Provide the (x, y) coordinate of the cell's center where the given text is located.  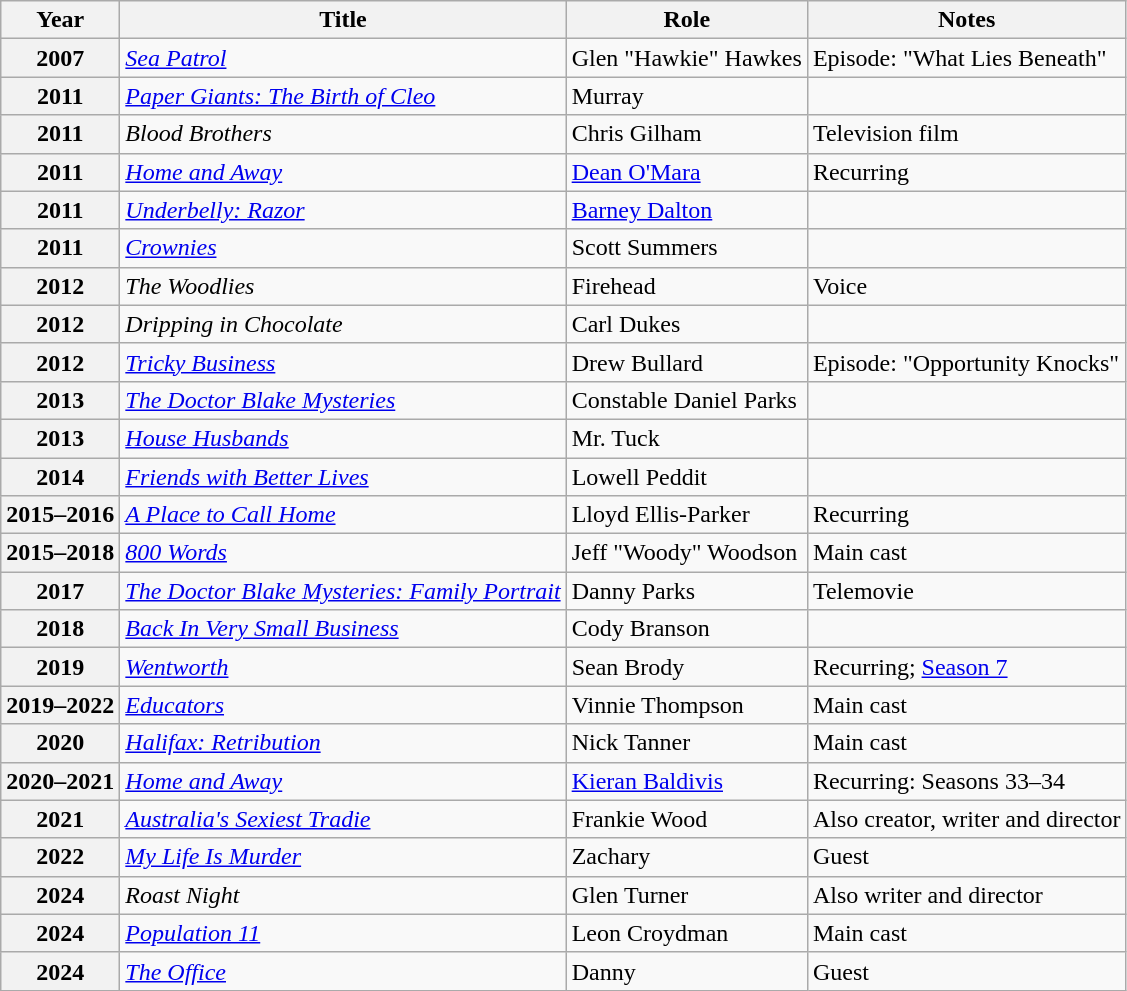
Jeff "Woody" Woodson (686, 553)
Also creator, writer and director (966, 819)
Television film (966, 134)
Zachary (686, 857)
2019 (60, 667)
Dripping in Chocolate (343, 324)
Lowell Peddit (686, 477)
Halifax: Retribution (343, 743)
Title (343, 20)
The Doctor Blake Mysteries: Family Portrait (343, 591)
Sea Patrol (343, 58)
2021 (60, 819)
Glen Turner (686, 895)
Cody Branson (686, 629)
Drew Bullard (686, 362)
Recurring: Seasons 33–34 (966, 781)
Constable Daniel Parks (686, 400)
2022 (60, 857)
2018 (60, 629)
Voice (966, 286)
Year (60, 20)
Barney Dalton (686, 210)
Paper Giants: The Birth of Cleo (343, 96)
Friends with Better Lives (343, 477)
Episode: "Opportunity Knocks" (966, 362)
Vinnie Thompson (686, 705)
Blood Brothers (343, 134)
Murray (686, 96)
Nick Tanner (686, 743)
Lloyd Ellis-Parker (686, 515)
2017 (60, 591)
800 Words (343, 553)
Scott Summers (686, 248)
2015–2016 (60, 515)
2019–2022 (60, 705)
Firehead (686, 286)
My Life Is Murder (343, 857)
2020–2021 (60, 781)
2014 (60, 477)
Roast Night (343, 895)
A Place to Call Home (343, 515)
Episode: "What Lies Beneath" (966, 58)
Danny (686, 971)
Wentworth (343, 667)
House Husbands (343, 438)
Population 11 (343, 933)
Back In Very Small Business (343, 629)
Chris Gilham (686, 134)
Danny Parks (686, 591)
Telemovie (966, 591)
Underbelly: Razor (343, 210)
Also writer and director (966, 895)
The Office (343, 971)
Australia's Sexiest Tradie (343, 819)
Role (686, 20)
2007 (60, 58)
Sean Brody (686, 667)
Notes (966, 20)
Educators (343, 705)
2015–2018 (60, 553)
The Doctor Blake Mysteries (343, 400)
2020 (60, 743)
Kieran Baldivis (686, 781)
Leon Croydman (686, 933)
Recurring; Season 7 (966, 667)
Crownies (343, 248)
Mr. Tuck (686, 438)
The Woodlies (343, 286)
Tricky Business (343, 362)
Carl Dukes (686, 324)
Dean O'Mara (686, 172)
Frankie Wood (686, 819)
Glen "Hawkie" Hawkes (686, 58)
